Scan for the cell matching the given text and deliver its (X, Y) coordinate at center. 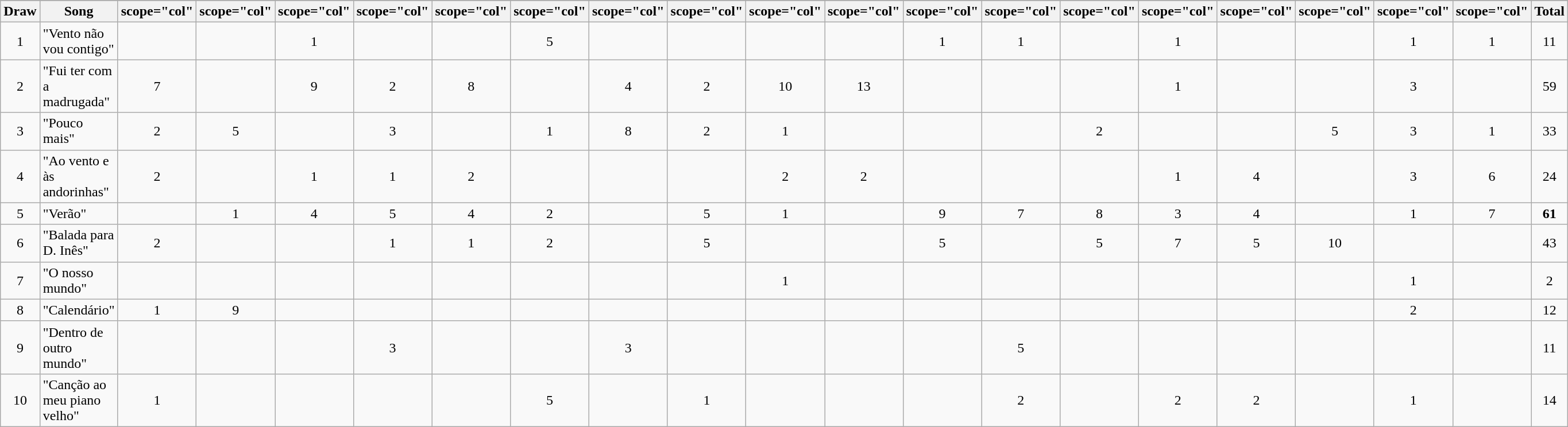
Song (79, 11)
"Canção ao meu piano velho" (79, 400)
"Verão" (79, 214)
"Pouco mais" (79, 131)
14 (1550, 400)
"Balada para D. Inês" (79, 243)
13 (864, 86)
"Calendário" (79, 310)
61 (1550, 214)
"Fui ter com a madrugada" (79, 86)
12 (1550, 310)
24 (1550, 176)
"Ao vento e às andorinhas" (79, 176)
"Vento não vou contigo" (79, 41)
33 (1550, 131)
"O nosso mundo" (79, 280)
59 (1550, 86)
43 (1550, 243)
Total (1550, 11)
Draw (20, 11)
"Dentro de outro mundo" (79, 347)
